Identify which cell holds the provided text, then report its [X, Y] central coordinate. 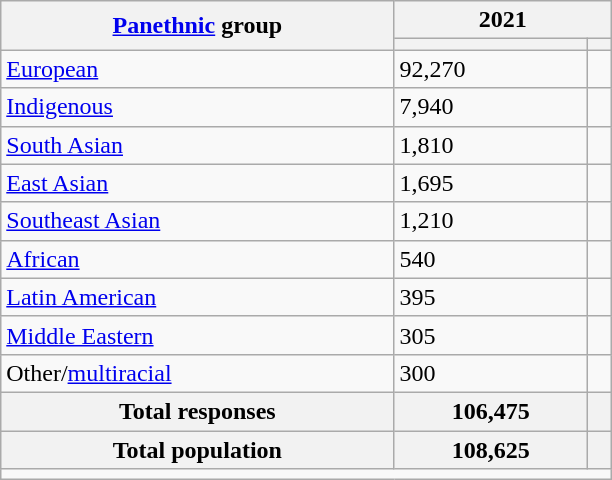
305 [491, 335]
Latin American [198, 297]
Indigenous [198, 107]
East Asian [198, 183]
395 [491, 297]
Southeast Asian [198, 221]
Middle Eastern [198, 335]
African [198, 259]
106,475 [491, 411]
108,625 [491, 449]
7,940 [491, 107]
South Asian [198, 145]
1,810 [491, 145]
European [198, 69]
Panethnic group [198, 26]
1,210 [491, 221]
Other/multiracial [198, 373]
540 [491, 259]
Total responses [198, 411]
300 [491, 373]
Total population [198, 449]
1,695 [491, 183]
2021 [503, 20]
92,270 [491, 69]
